Capture the cell that displays the provided text and extract its [X, Y] central coordinate. 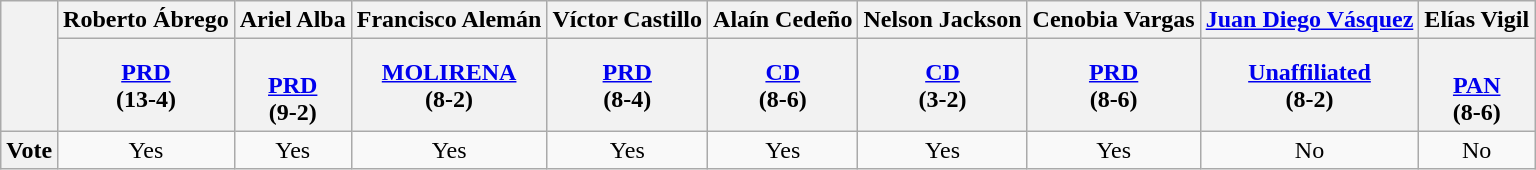
Víctor Castillo [628, 20]
Ariel Alba [292, 20]
PRD(8-4) [628, 85]
Elías Vigil [1477, 20]
CD(8-6) [783, 85]
Francisco Alemán [449, 20]
Cenobia Vargas [1114, 20]
MOLIRENA(8-2) [449, 85]
PRD(13-4) [146, 85]
CD(3-2) [942, 85]
Nelson Jackson [942, 20]
Vote [30, 150]
PRD(9-2) [292, 85]
Juan Diego Vásquez [1310, 20]
PAN(8-6) [1477, 85]
Alaín Cedeño [783, 20]
Unaffiliated(8-2) [1310, 85]
Roberto Ábrego [146, 20]
PRD(8-6) [1114, 85]
